Extract the [X, Y] coordinate from the center of the cell holding the provided text.  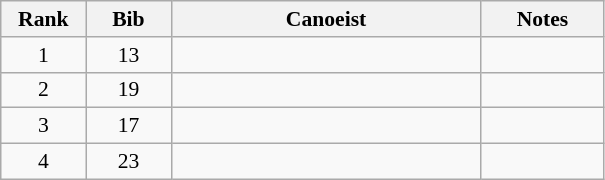
2 [44, 90]
Notes [542, 19]
Bib [128, 19]
4 [44, 162]
1 [44, 55]
3 [44, 126]
Rank [44, 19]
17 [128, 126]
19 [128, 90]
Canoeist [326, 19]
23 [128, 162]
13 [128, 55]
